Pinpoint the cell where the given text exists, returning its [X, Y] midpoint coordinate. 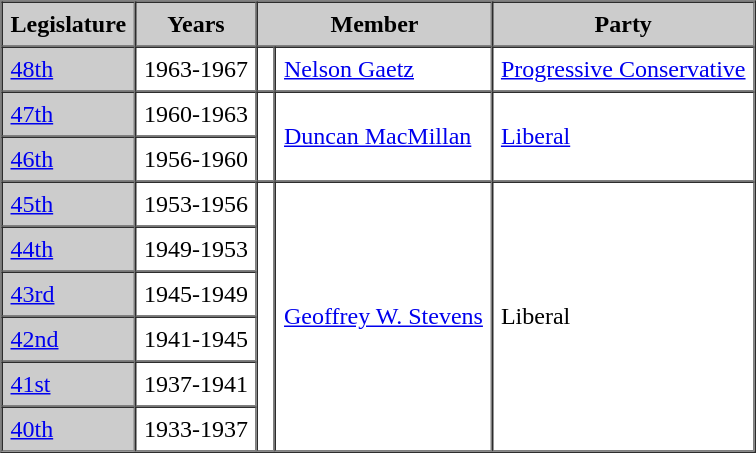
42nd [69, 338]
40th [69, 428]
Party [624, 24]
Member [374, 24]
1963-1967 [196, 68]
43rd [69, 294]
Duncan MacMillan [384, 137]
47th [69, 114]
46th [69, 158]
Nelson Gaetz [384, 68]
1941-1945 [196, 338]
Legislature [69, 24]
1960-1963 [196, 114]
1933-1937 [196, 428]
48th [69, 68]
44th [69, 248]
45th [69, 204]
1953-1956 [196, 204]
1945-1949 [196, 294]
1956-1960 [196, 158]
Geoffrey W. Stevens [384, 317]
1937-1941 [196, 384]
Progressive Conservative [624, 68]
1949-1953 [196, 248]
41st [69, 384]
Years [196, 24]
